Find where the given text appears and provide that cell's center as [x, y] coordinate. 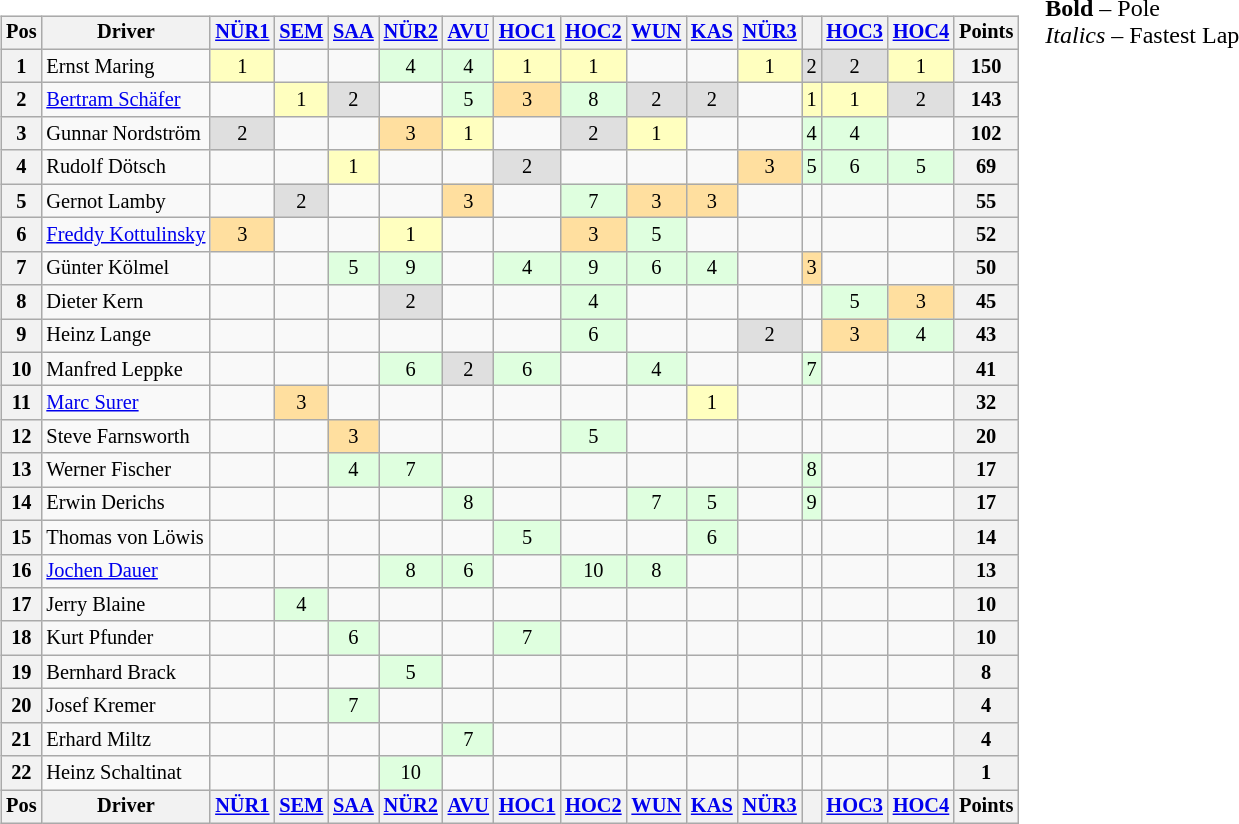
Kurt Pfunder [126, 638]
19 [21, 672]
Werner Fischer [126, 470]
Steve Farnsworth [126, 437]
12 [21, 437]
102 [986, 134]
Ernst Maring [126, 66]
52 [986, 235]
Bernhard Brack [126, 672]
Manfred Leppke [126, 369]
32 [986, 403]
15 [21, 537]
41 [986, 369]
Heinz Lange [126, 336]
150 [986, 66]
Freddy Kottulinsky [126, 235]
Bertram Schäfer [126, 100]
43 [986, 336]
Heinz Schaltinat [126, 773]
16 [21, 571]
Jochen Dauer [126, 571]
Dieter Kern [126, 302]
Erhard Miltz [126, 739]
Gunnar Nordström [126, 134]
Josef Kremer [126, 706]
18 [21, 638]
11 [21, 403]
Jerry Blaine [126, 605]
21 [21, 739]
143 [986, 100]
Rudolf Dötsch [126, 167]
69 [986, 167]
Marc Surer [126, 403]
45 [986, 302]
55 [986, 201]
Erwin Derichs [126, 504]
22 [21, 773]
50 [986, 268]
Günter Kölmel [126, 268]
Thomas von Löwis [126, 537]
Gernot Lamby [126, 201]
